Find where the given text appears and provide that cell's center as (X, Y) coordinate. 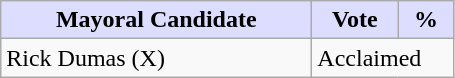
Acclaimed (383, 58)
% (426, 20)
Rick Dumas (X) (156, 58)
Mayoral Candidate (156, 20)
Vote (355, 20)
